Output the (X, Y) coordinate of the center of the cell containing the given text.  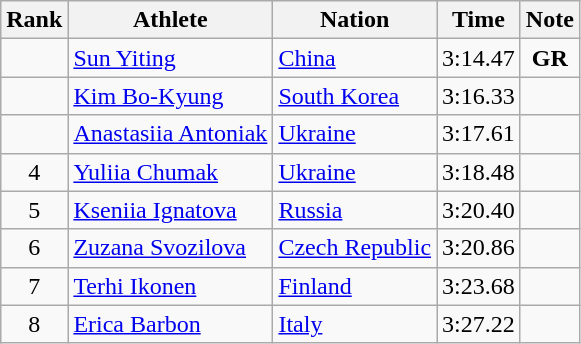
3:20.86 (479, 248)
3:20.40 (479, 210)
Athlete (170, 20)
Note (550, 20)
7 (34, 286)
5 (34, 210)
Finland (355, 286)
Kim Bo-Kyung (170, 96)
Erica Barbon (170, 324)
3:27.22 (479, 324)
3:23.68 (479, 286)
Nation (355, 20)
Czech Republic (355, 248)
Rank (34, 20)
Yuliia Chumak (170, 172)
Time (479, 20)
China (355, 58)
8 (34, 324)
Russia (355, 210)
Terhi Ikonen (170, 286)
3:17.61 (479, 134)
Anastasiia Antoniak (170, 134)
3:18.48 (479, 172)
3:14.47 (479, 58)
Zuzana Svozilova (170, 248)
6 (34, 248)
Sun Yiting (170, 58)
Kseniia Ignatova (170, 210)
4 (34, 172)
3:16.33 (479, 96)
GR (550, 58)
Italy (355, 324)
South Korea (355, 96)
